Locate the cell with the specified text and output its [X, Y] center coordinate. 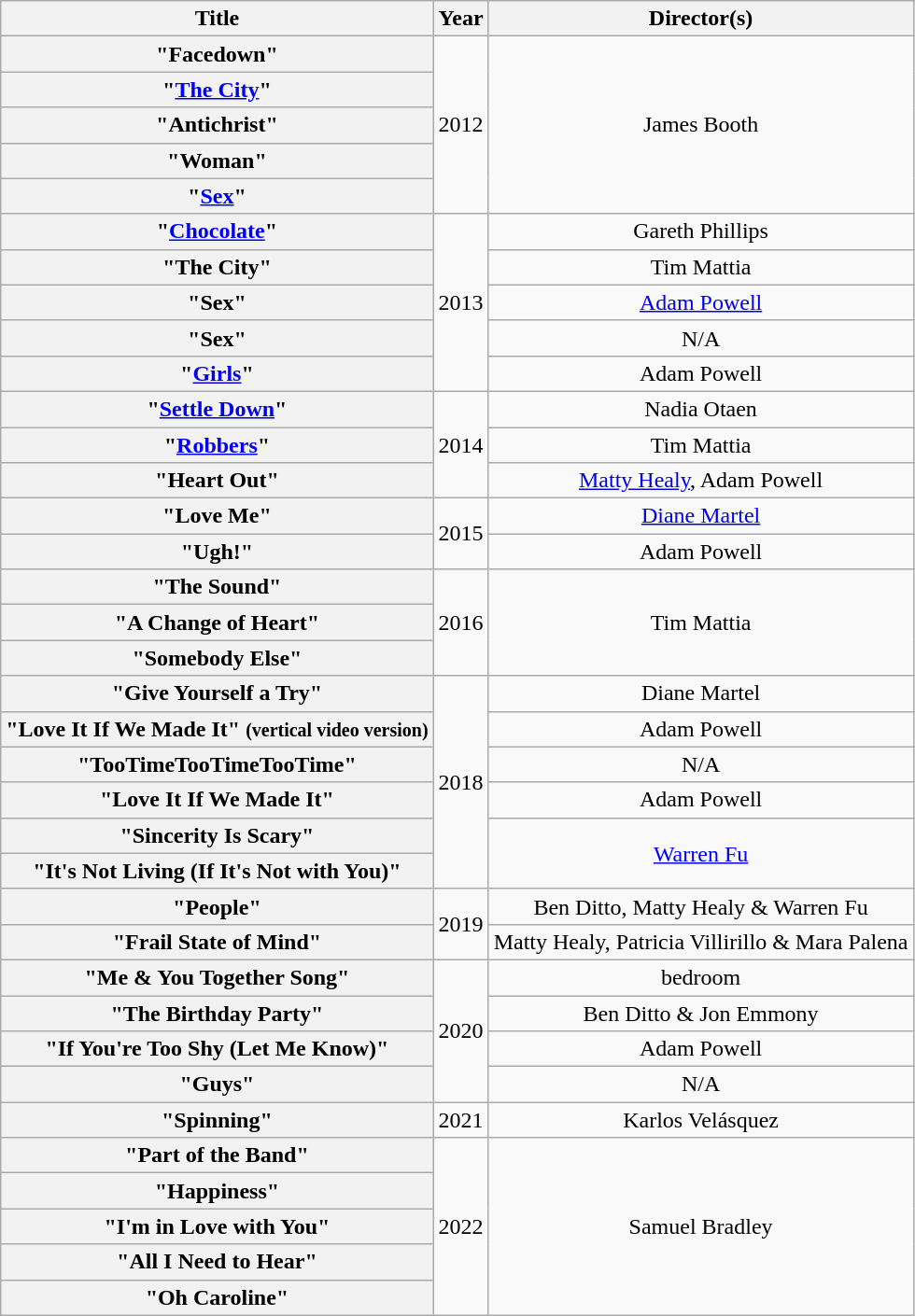
2021 [461, 1120]
Director(s) [700, 19]
2013 [461, 302]
"Me & You Together Song" [217, 977]
"If You're Too Shy (Let Me Know)" [217, 1049]
"I'm in Love with You" [217, 1226]
"Somebody Else" [217, 658]
Nadia Otaen [700, 409]
"Chocolate" [217, 231]
"Antichrist" [217, 125]
Warren Fu [700, 853]
Ben Ditto, Matty Healy & Warren Fu [700, 906]
"Love It If We Made It" [217, 800]
"Frail State of Mind" [217, 942]
"Girls" [217, 373]
"Settle Down" [217, 409]
2018 [461, 782]
"All I Need to Hear" [217, 1262]
"Love Me" [217, 516]
Title [217, 19]
Samuel Bradley [700, 1226]
Matty Healy, Patricia Villirillo & Mara Palena [700, 942]
"Give Yourself a Try" [217, 693]
"Heart Out" [217, 481]
"Robbers" [217, 445]
"The Birthday Party" [217, 1013]
"Happiness" [217, 1191]
bedroom [700, 977]
2022 [461, 1226]
"Love It If We Made It" (vertical video version) [217, 729]
"People" [217, 906]
"Ugh!" [217, 552]
Year [461, 19]
"It's Not Living (If It's Not with You)" [217, 871]
"Oh Caroline" [217, 1297]
2016 [461, 623]
Gareth Phillips [700, 231]
"Spinning" [217, 1120]
"Sincerity Is Scary" [217, 835]
"Facedown" [217, 54]
2020 [461, 1030]
Karlos Velásquez [700, 1120]
2019 [461, 924]
2012 [461, 125]
James Booth [700, 125]
"Woman" [217, 161]
"A Change of Heart" [217, 623]
Ben Ditto & Jon Emmony [700, 1013]
2014 [461, 444]
"TooTimeTooTimeTooTime" [217, 764]
"Part of the Band" [217, 1155]
"The Sound" [217, 587]
2015 [461, 534]
Matty Healy, Adam Powell [700, 481]
"Guys" [217, 1085]
